From the cell containing the given text, extract its center point as [x, y] coordinate. 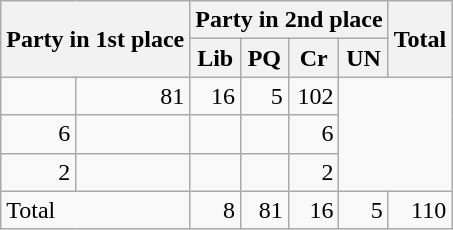
UN [364, 58]
Lib [216, 58]
Party in 2nd place [289, 20]
110 [420, 210]
102 [314, 96]
Party in 1st place [96, 39]
PQ [264, 58]
Cr [314, 58]
8 [216, 210]
